Output the (x, y) coordinate of the center of the cell containing the given text.  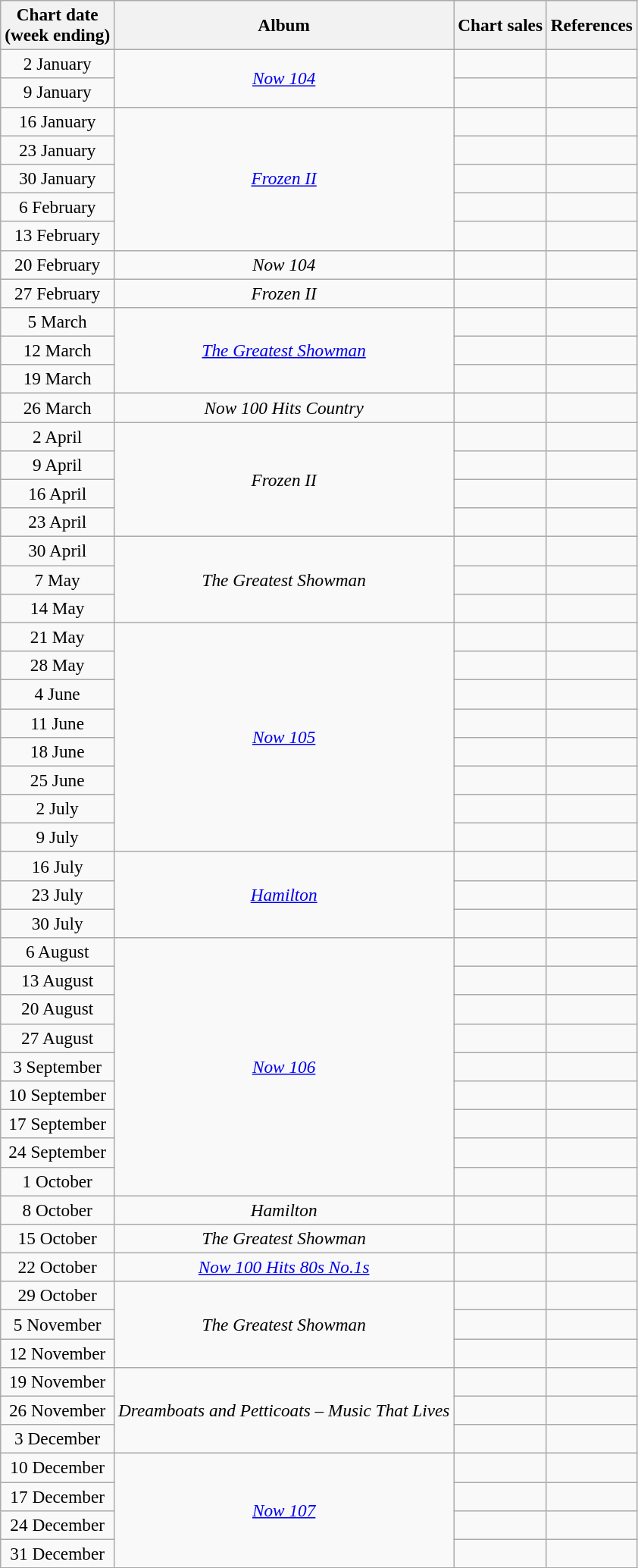
9 April (58, 465)
Chart date(week ending) (58, 24)
Now 100 Hits 80s No.1s (284, 1267)
23 January (58, 149)
21 May (58, 637)
Now 106 (284, 1066)
7 May (58, 579)
31 December (58, 1554)
30 January (58, 178)
3 September (58, 1066)
29 October (58, 1296)
20 August (58, 1009)
13 August (58, 980)
16 July (58, 866)
30 April (58, 550)
14 May (58, 608)
23 April (58, 522)
26 March (58, 407)
Now 107 (284, 1510)
23 July (58, 895)
19 March (58, 379)
16 April (58, 494)
13 February (58, 236)
10 September (58, 1095)
18 June (58, 751)
12 November (58, 1353)
Chart sales (500, 24)
9 July (58, 837)
2 April (58, 436)
9 January (58, 93)
20 February (58, 265)
6 February (58, 207)
25 June (58, 780)
References (591, 24)
2 January (58, 64)
24 September (58, 1152)
19 November (58, 1381)
16 January (58, 121)
4 June (58, 694)
17 September (58, 1124)
22 October (58, 1267)
Album (284, 24)
17 December (58, 1496)
12 March (58, 350)
27 February (58, 293)
6 August (58, 952)
28 May (58, 665)
1 October (58, 1181)
26 November (58, 1410)
15 October (58, 1238)
27 August (58, 1038)
2 July (58, 808)
5 March (58, 321)
Dreamboats and Petticoats – Music That Lives (284, 1410)
5 November (58, 1324)
8 October (58, 1209)
Now 105 (284, 737)
24 December (58, 1525)
11 June (58, 723)
10 December (58, 1467)
30 July (58, 923)
Now 100 Hits Country (284, 407)
3 December (58, 1439)
